Locate the cell with the specified text and output its [X, Y] center coordinate. 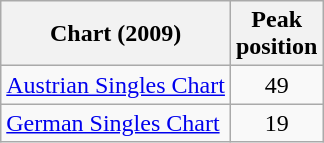
49 [276, 85]
Peak position [276, 34]
German Singles Chart [116, 123]
Chart (2009) [116, 34]
19 [276, 123]
Austrian Singles Chart [116, 85]
